Determine the [x, y] coordinate at the center of the cell enclosing the given text.  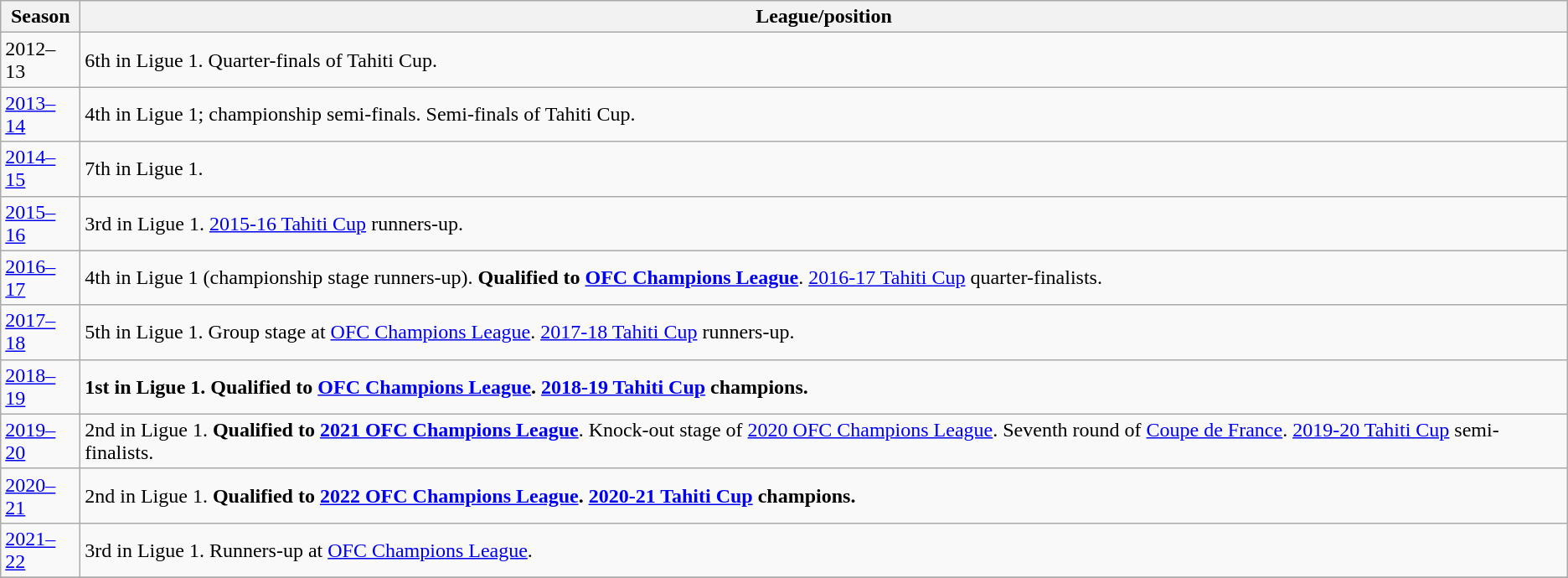
3rd in Ligue 1. Runners-up at OFC Champions League. [824, 550]
1st in Ligue 1. Qualified to OFC Champions League. 2018-19 Tahiti Cup champions. [824, 387]
2013–14 [40, 114]
2015–16 [40, 223]
Season [40, 17]
5th in Ligue 1. Group stage at OFC Champions League. 2017-18 Tahiti Cup runners-up. [824, 332]
2020–21 [40, 496]
2012–13 [40, 60]
2021–22 [40, 550]
7th in Ligue 1. [824, 169]
2019–20 [40, 441]
2014–15 [40, 169]
4th in Ligue 1 (championship stage runners-up). Qualified to OFC Champions League. 2016-17 Tahiti Cup quarter-finalists. [824, 278]
6th in Ligue 1. Quarter-finals of Tahiti Cup. [824, 60]
2nd in Ligue 1. Qualified to 2022 OFC Champions League. 2020-21 Tahiti Cup champions. [824, 496]
2018–19 [40, 387]
4th in Ligue 1; championship semi-finals. Semi-finals of Tahiti Cup. [824, 114]
2016–17 [40, 278]
League/position [824, 17]
2017–18 [40, 332]
3rd in Ligue 1. 2015-16 Tahiti Cup runners-up. [824, 223]
